Provide the (X, Y) coordinate of the cell's center where the given text is located.  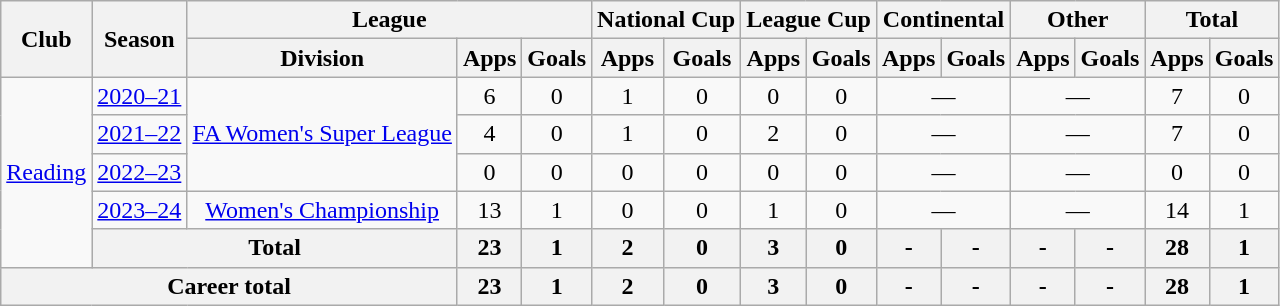
Club (46, 39)
2020–21 (140, 96)
14 (1177, 210)
Career total (230, 286)
2021–22 (140, 134)
National Cup (666, 20)
FA Women's Super League (322, 134)
Women's Championship (322, 210)
2023–24 (140, 210)
6 (489, 96)
Continental (943, 20)
4 (489, 134)
Division (322, 58)
Season (140, 39)
13 (489, 210)
Reading (46, 172)
League Cup (809, 20)
League (390, 20)
2022–23 (140, 172)
Other (1078, 20)
